From the cell containing the given text, extract its center point as (X, Y) coordinate. 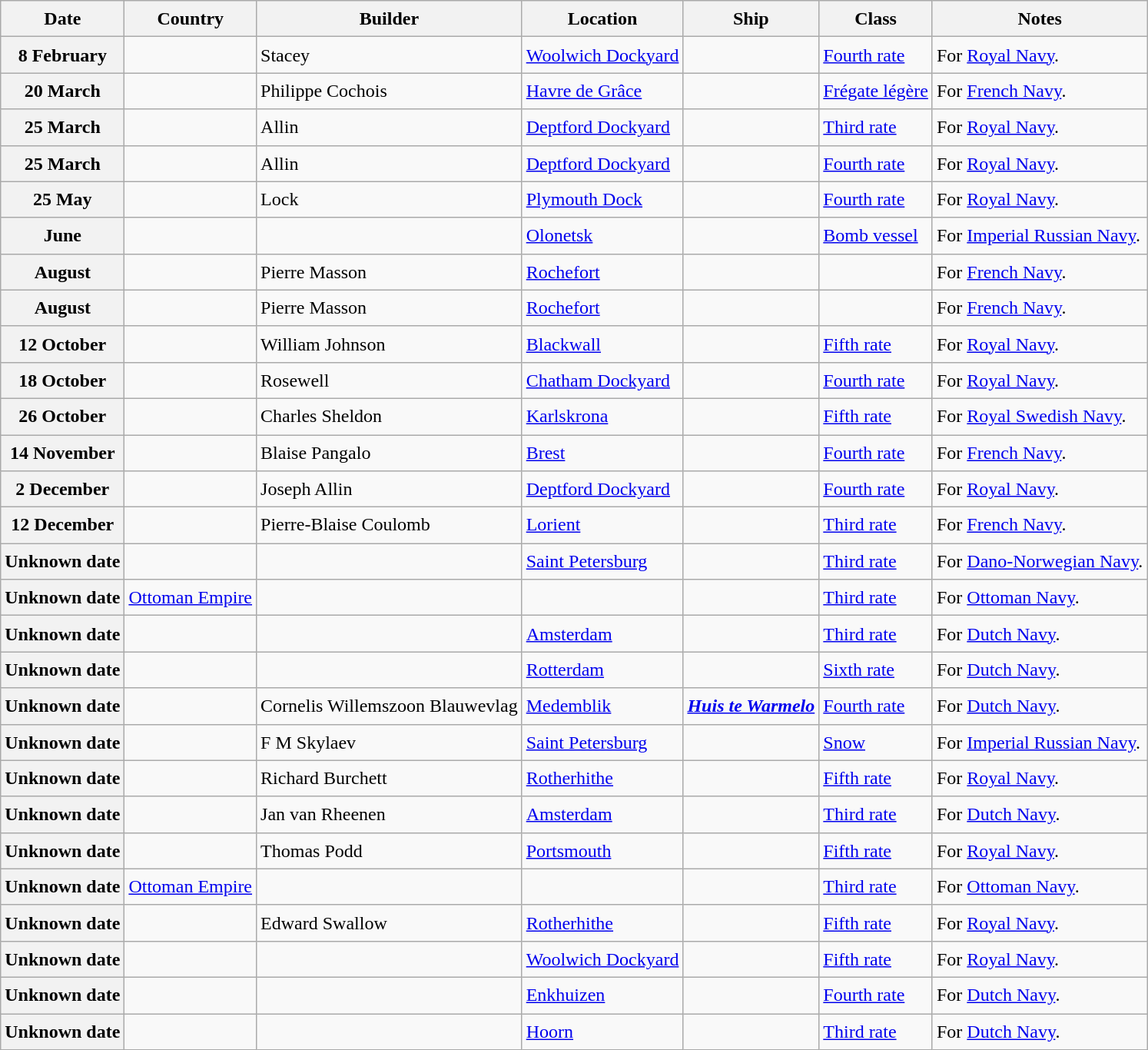
Notes (1039, 18)
26 October (63, 417)
Hoorn (602, 1032)
For Royal Swedish Navy. (1039, 417)
20 March (63, 91)
Enkhuizen (602, 995)
8 February (63, 55)
Chatham Dockyard (602, 380)
Frégate légère (876, 91)
Date (63, 18)
Ship (752, 18)
Lock (390, 200)
14 November (63, 454)
Lorient (602, 526)
Karlskrona (602, 417)
Richard Burchett (390, 778)
William Johnson (390, 344)
For Dano-Norwegian Navy. (1039, 561)
Bomb vessel (876, 235)
Stacey (390, 55)
Thomas Podd (390, 850)
Country (191, 18)
18 October (63, 380)
Builder (390, 18)
Huis te Warmelo (752, 706)
Havre de Grâce (602, 91)
Philippe Cochois (390, 91)
Class (876, 18)
25 May (63, 200)
Joseph Allin (390, 489)
Pierre-Blaise Coulomb (390, 526)
12 December (63, 526)
Olonetsk (602, 235)
Cornelis Willemszoon Blauwevlag (390, 706)
Medemblik (602, 706)
Charles Sheldon (390, 417)
June (63, 235)
Portsmouth (602, 850)
Jan van Rheenen (390, 815)
Sixth rate (876, 670)
Brest (602, 454)
Snow (876, 743)
Plymouth Dock (602, 200)
2 December (63, 489)
Rosewell (390, 380)
Rotterdam (602, 670)
F M Skylaev (390, 743)
Location (602, 18)
12 October (63, 344)
Edward Swallow (390, 922)
Blaise Pangalo (390, 454)
Blackwall (602, 344)
